From the cell containing the given text, extract its center point as (x, y) coordinate. 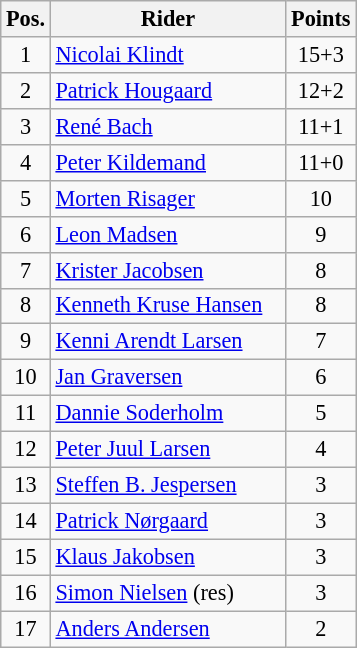
15 (26, 557)
Steffen B. Jespersen (168, 485)
Rider (168, 19)
14 (26, 521)
Leon Madsen (168, 234)
Klaus Jakobsen (168, 557)
17 (26, 629)
Points (321, 19)
Kenneth Kruse Hansen (168, 306)
Nicolai Klindt (168, 55)
12 (26, 450)
Peter Juul Larsen (168, 450)
Anders Andersen (168, 629)
Patrick Nørgaard (168, 521)
Jan Graversen (168, 378)
Kenni Arendt Larsen (168, 342)
15+3 (321, 55)
16 (26, 593)
12+2 (321, 90)
Simon Nielsen (res) (168, 593)
Peter Kildemand (168, 162)
Patrick Hougaard (168, 90)
11 (26, 414)
Pos. (26, 19)
13 (26, 485)
11+1 (321, 126)
Dannie Soderholm (168, 414)
1 (26, 55)
René Bach (168, 126)
Krister Jacobsen (168, 270)
11+0 (321, 162)
Morten Risager (168, 198)
